Pinpoint the cell where the given text exists, returning its (X, Y) midpoint coordinate. 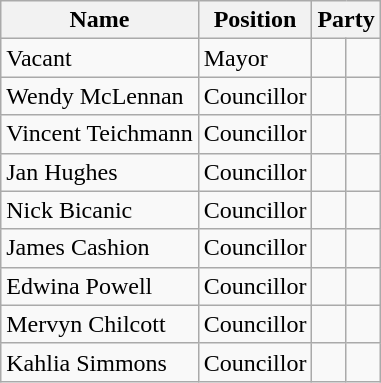
Nick Bicanic (100, 210)
Party (346, 20)
Jan Hughes (100, 172)
Name (100, 20)
Vacant (100, 58)
Position (255, 20)
Vincent Teichmann (100, 134)
Mervyn Chilcott (100, 324)
Mayor (255, 58)
Kahlia Simmons (100, 362)
Wendy McLennan (100, 96)
James Cashion (100, 248)
Edwina Powell (100, 286)
